Output the [X, Y] coordinate of the center of the cell containing the given text.  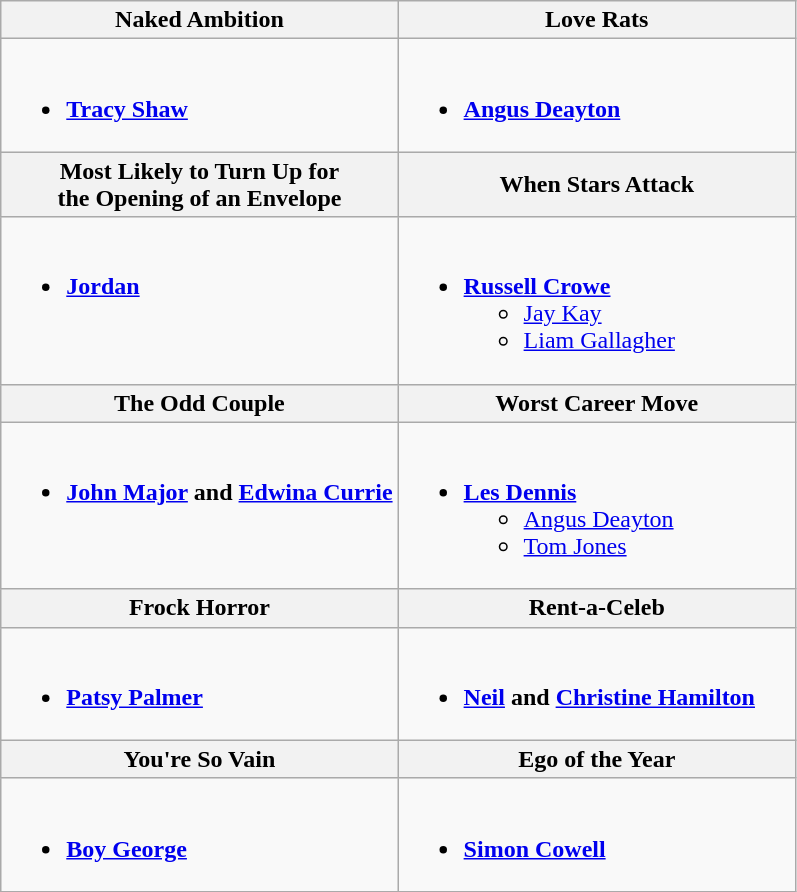
Ego of the Year [596, 759]
You're So Vain [200, 759]
Naked Ambition [200, 20]
Tracy Shaw [200, 96]
Les DennisAngus DeaytonTom Jones [596, 506]
Patsy Palmer [200, 684]
Love Rats [596, 20]
Worst Career Move [596, 403]
Neil and Christine Hamilton [596, 684]
John Major and Edwina Currie [200, 506]
When Stars Attack [596, 184]
Rent-a-Celeb [596, 608]
Jordan [200, 300]
Angus Deayton [596, 96]
Most Likely to Turn Up forthe Opening of an Envelope [200, 184]
The Odd Couple [200, 403]
Boy George [200, 834]
Frock Horror [200, 608]
Russell CroweJay KayLiam Gallagher [596, 300]
Simon Cowell [596, 834]
